From the cell containing the given text, extract its center point as (X, Y) coordinate. 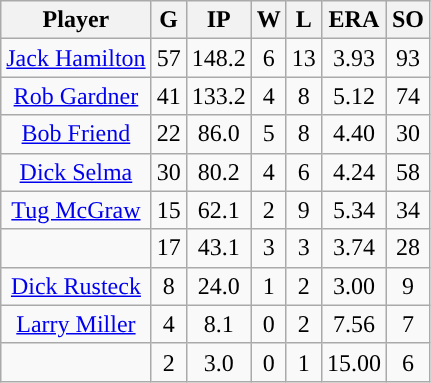
15 (168, 210)
57 (168, 58)
93 (408, 58)
Dick Selma (76, 172)
Dick Rusteck (76, 286)
Larry Miller (76, 324)
148.2 (218, 58)
Player (76, 20)
Jack Hamilton (76, 58)
17 (168, 248)
L (304, 20)
43.1 (218, 248)
80.2 (218, 172)
4.40 (354, 134)
W (268, 20)
3.74 (354, 248)
3.00 (354, 286)
Bob Friend (76, 134)
7.56 (354, 324)
ERA (354, 20)
86.0 (218, 134)
3.93 (354, 58)
SO (408, 20)
4.24 (354, 172)
74 (408, 96)
28 (408, 248)
G (168, 20)
24.0 (218, 286)
5.34 (354, 210)
133.2 (218, 96)
58 (408, 172)
62.1 (218, 210)
3.0 (218, 362)
34 (408, 210)
41 (168, 96)
5 (268, 134)
13 (304, 58)
15.00 (354, 362)
Rob Gardner (76, 96)
5.12 (354, 96)
22 (168, 134)
7 (408, 324)
IP (218, 20)
Tug McGraw (76, 210)
8.1 (218, 324)
